Capture the cell that displays the provided text and extract its [x, y] central coordinate. 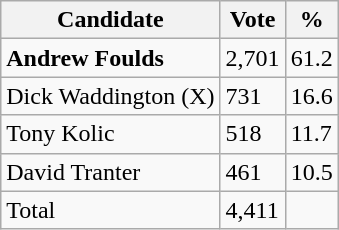
461 [252, 172]
Candidate [110, 20]
11.7 [312, 134]
16.6 [312, 96]
2,701 [252, 58]
Andrew Foulds [110, 58]
518 [252, 134]
% [312, 20]
Total [110, 210]
Vote [252, 20]
Tony Kolic [110, 134]
Dick Waddington (X) [110, 96]
61.2 [312, 58]
David Tranter [110, 172]
10.5 [312, 172]
731 [252, 96]
4,411 [252, 210]
